Capture the cell that displays the provided text and extract its (x, y) central coordinate. 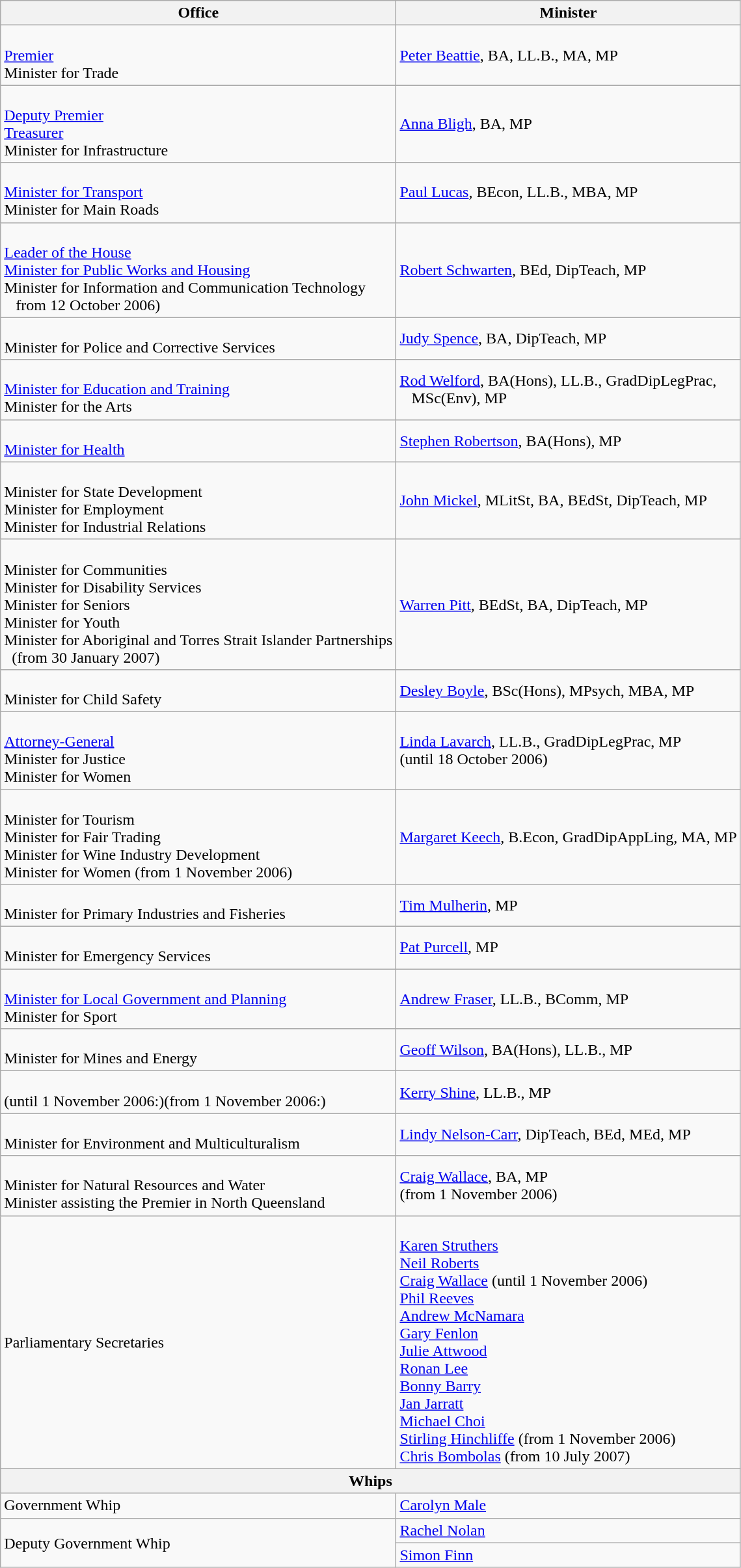
Desley Boyle, BSc(Hons), MPsych, MBA, MP (569, 691)
Linda Lavarch, LL.B., GradDipLegPrac, MP(until 18 October 2006) (569, 751)
Stephen Robertson, BA(Hons), MP (569, 441)
Minister for Police and Corrective Services (198, 338)
John Mickel, MLitSt, BA, BEdSt, DipTeach, MP (569, 501)
Minister for State Development Minister for Employment Minister for Industrial Relations (198, 501)
Robert Schwarten, BEd, DipTeach, MP (569, 270)
Attorney-General Minister for Justice Minister for Women (198, 751)
Leader of the House Minister for Public Works and Housing Minister for Information and Communication Technology from 12 October 2006) (198, 270)
Anna Bligh, BA, MP (569, 124)
Minister for Transport Minister for Main Roads (198, 193)
Pat Purcell, MP (569, 948)
Lindy Nelson-Carr, DipTeach, BEd, MEd, MP (569, 1134)
Deputy Government Whip (198, 1543)
Minister for Child Safety (198, 691)
Minister for Local Government and Planning Minister for Sport (198, 999)
Minister (569, 13)
Paul Lucas, BEcon, LL.B., MBA, MP (569, 193)
Margaret Keech, B.Econ, GradDipAppLing, MA, MP (569, 837)
Geoff Wilson, BA(Hons), LL.B., MP (569, 1050)
Craig Wallace, BA, MP(from 1 November 2006) (569, 1186)
Judy Spence, BA, DipTeach, MP (569, 338)
Minister for Environment and Multiculturalism (198, 1134)
(until 1 November 2006:)(from 1 November 2006:) (198, 1093)
Minister for Tourism Minister for Fair Trading Minister for Wine Industry Development Minister for Women (from 1 November 2006) (198, 837)
Premier Minister for Trade (198, 55)
Minister for Mines and Energy (198, 1050)
Rod Welford, BA(Hons), LL.B., GradDipLegPrac, MSc(Env), MP (569, 390)
Carolyn Male (569, 1506)
Simon Finn (569, 1555)
Minister for Education and Training Minister for the Arts (198, 390)
Peter Beattie, BA, LL.B., MA, MP (569, 55)
Deputy Premier Treasurer Minister for Infrastructure (198, 124)
Tim Mulherin, MP (569, 905)
Kerry Shine, LL.B., MP (569, 1093)
Parliamentary Secretaries (198, 1342)
Minister for Emergency Services (198, 948)
Minister for Primary Industries and Fisheries (198, 905)
Whips (371, 1481)
Andrew Fraser, LL.B., BComm, MP (569, 999)
Rachel Nolan (569, 1530)
Minister for Health (198, 441)
Government Whip (198, 1506)
Minister for Natural Resources and Water Minister assisting the Premier in North Queensland (198, 1186)
Office (198, 13)
Warren Pitt, BEdSt, BA, DipTeach, MP (569, 604)
